Capture the cell that displays the provided text and extract its [X, Y] central coordinate. 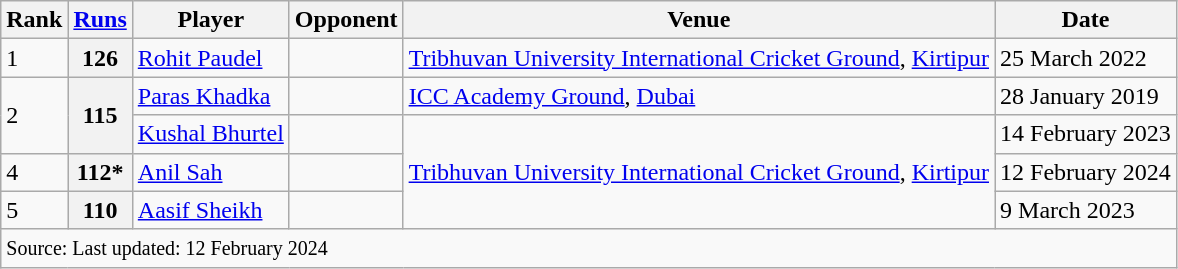
Paras Khadka [210, 96]
Rank [34, 20]
126 [100, 58]
Venue [698, 20]
Date [1086, 20]
2 [34, 115]
ICC Academy Ground, Dubai [698, 96]
Anil Sah [210, 172]
Kushal Bhurtel [210, 134]
4 [34, 172]
112* [100, 172]
Rohit Paudel [210, 58]
9 March 2023 [1086, 210]
115 [100, 115]
110 [100, 210]
12 February 2024 [1086, 172]
Runs [100, 20]
Source: Last updated: 12 February 2024 [588, 248]
Aasif Sheikh [210, 210]
Opponent [346, 20]
14 February 2023 [1086, 134]
28 January 2019 [1086, 96]
Player [210, 20]
25 March 2022 [1086, 58]
5 [34, 210]
1 [34, 58]
